Search for the cell housing the specified text and yield its [X, Y] center coordinate. 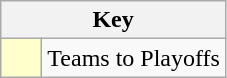
Teams to Playoffs [134, 58]
Key [114, 20]
